Find where the given text appears and provide that cell's center as [x, y] coordinate. 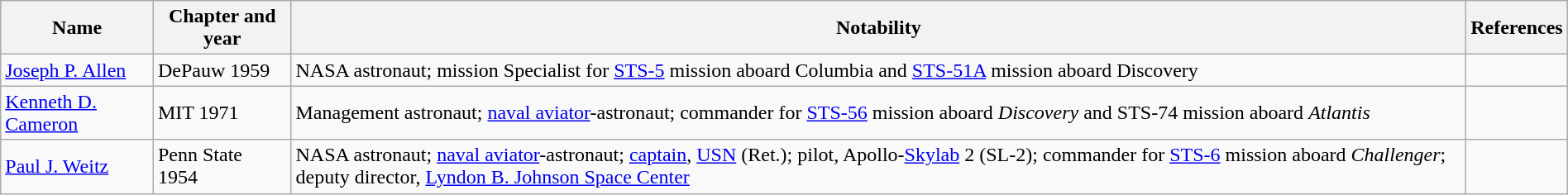
Joseph P. Allen [78, 70]
Notability [878, 28]
DePauw 1959 [222, 70]
Kenneth D. Cameron [78, 112]
NASA astronaut; mission Specialist for STS-5 mission aboard Columbia and STS-51A mission aboard Discovery [878, 70]
Management astronaut; naval aviator-astronaut; commander for STS-56 mission aboard Discovery and STS-74 mission aboard Atlantis [878, 112]
Penn State 1954 [222, 167]
References [1517, 28]
Chapter and year [222, 28]
MIT 1971 [222, 112]
Paul J. Weitz [78, 167]
Name [78, 28]
